Determine the (X, Y) coordinate at the center of the cell enclosing the given text.  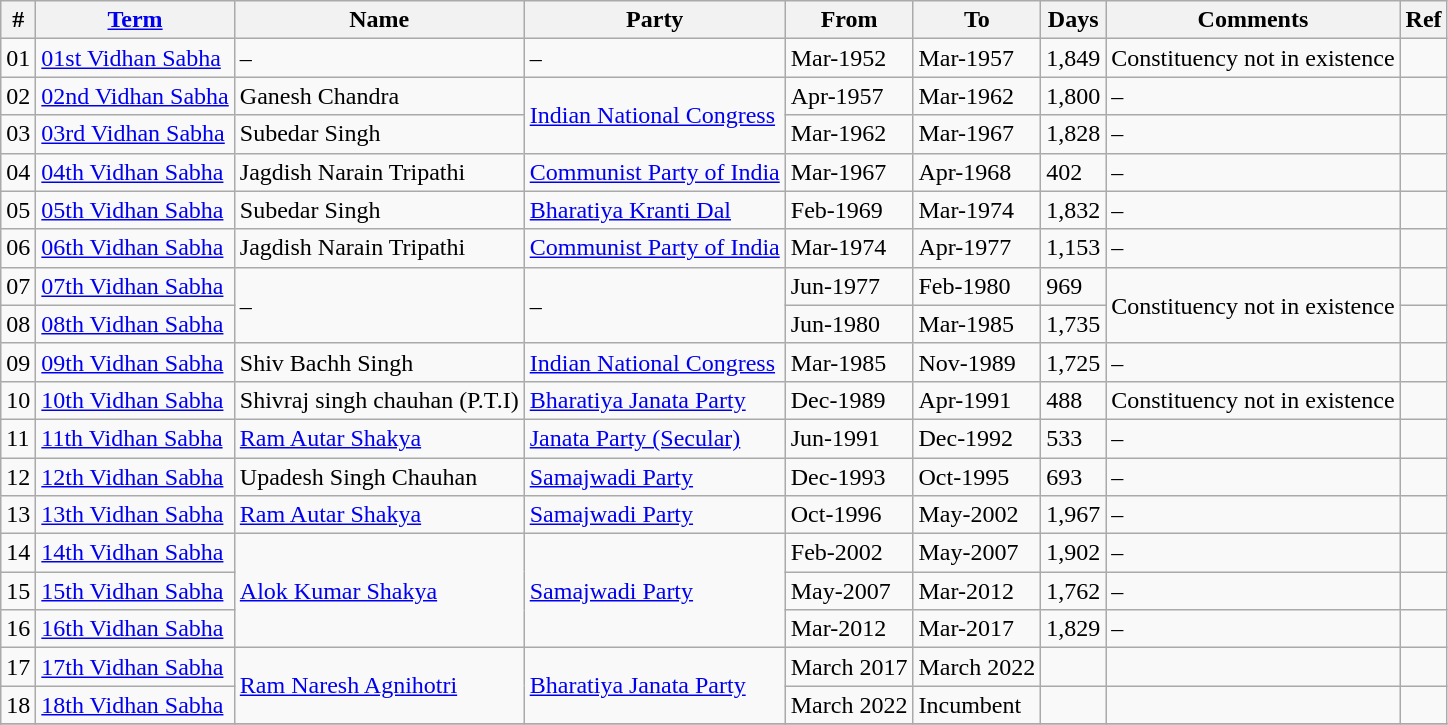
02nd Vidhan Sabha (135, 96)
1,967 (1074, 515)
05 (18, 210)
13 (18, 515)
13th Vidhan Sabha (135, 515)
Days (1074, 20)
10 (18, 400)
Comments (1253, 20)
12th Vidhan Sabha (135, 477)
Feb-2002 (849, 553)
02 (18, 96)
03rd Vidhan Sabha (135, 134)
1,153 (1074, 248)
Incumbent (977, 705)
1,762 (1074, 591)
1,725 (1074, 362)
Bharatiya Kranti Dal (654, 210)
Apr-1968 (977, 172)
Apr-1957 (849, 96)
14th Vidhan Sabha (135, 553)
18th Vidhan Sabha (135, 705)
03 (18, 134)
06 (18, 248)
Ram Naresh Agnihotri (379, 686)
04th Vidhan Sabha (135, 172)
Upadesh Singh Chauhan (379, 477)
17th Vidhan Sabha (135, 667)
Party (654, 20)
15th Vidhan Sabha (135, 591)
488 (1074, 400)
March 2017 (849, 667)
1,849 (1074, 58)
1,902 (1074, 553)
Oct-1995 (977, 477)
Name (379, 20)
Jun-1991 (849, 438)
05th Vidhan Sabha (135, 210)
12 (18, 477)
18 (18, 705)
969 (1074, 286)
07 (18, 286)
16 (18, 629)
04 (18, 172)
Feb-1969 (849, 210)
# (18, 20)
Mar-1957 (977, 58)
Apr-1991 (977, 400)
Janata Party (Secular) (654, 438)
Dec-1993 (849, 477)
May-2002 (977, 515)
Oct-1996 (849, 515)
Term (135, 20)
Jun-1977 (849, 286)
09th Vidhan Sabha (135, 362)
Shivraj singh chauhan (P.T.I) (379, 400)
09 (18, 362)
Feb-1980 (977, 286)
Alok Kumar Shakya (379, 591)
Shiv Bachh Singh (379, 362)
Ganesh Chandra (379, 96)
15 (18, 591)
402 (1074, 172)
08 (18, 324)
Jun-1980 (849, 324)
693 (1074, 477)
Dec-1992 (977, 438)
To (977, 20)
10th Vidhan Sabha (135, 400)
From (849, 20)
11th Vidhan Sabha (135, 438)
01st Vidhan Sabha (135, 58)
Apr-1977 (977, 248)
08th Vidhan Sabha (135, 324)
06th Vidhan Sabha (135, 248)
Mar-1952 (849, 58)
1,829 (1074, 629)
Nov-1989 (977, 362)
1,735 (1074, 324)
17 (18, 667)
14 (18, 553)
1,800 (1074, 96)
Dec-1989 (849, 400)
01 (18, 58)
Mar-2017 (977, 629)
1,828 (1074, 134)
07th Vidhan Sabha (135, 286)
11 (18, 438)
Ref (1424, 20)
1,832 (1074, 210)
16th Vidhan Sabha (135, 629)
533 (1074, 438)
